Identify which cell holds the provided text, then report its (x, y) central coordinate. 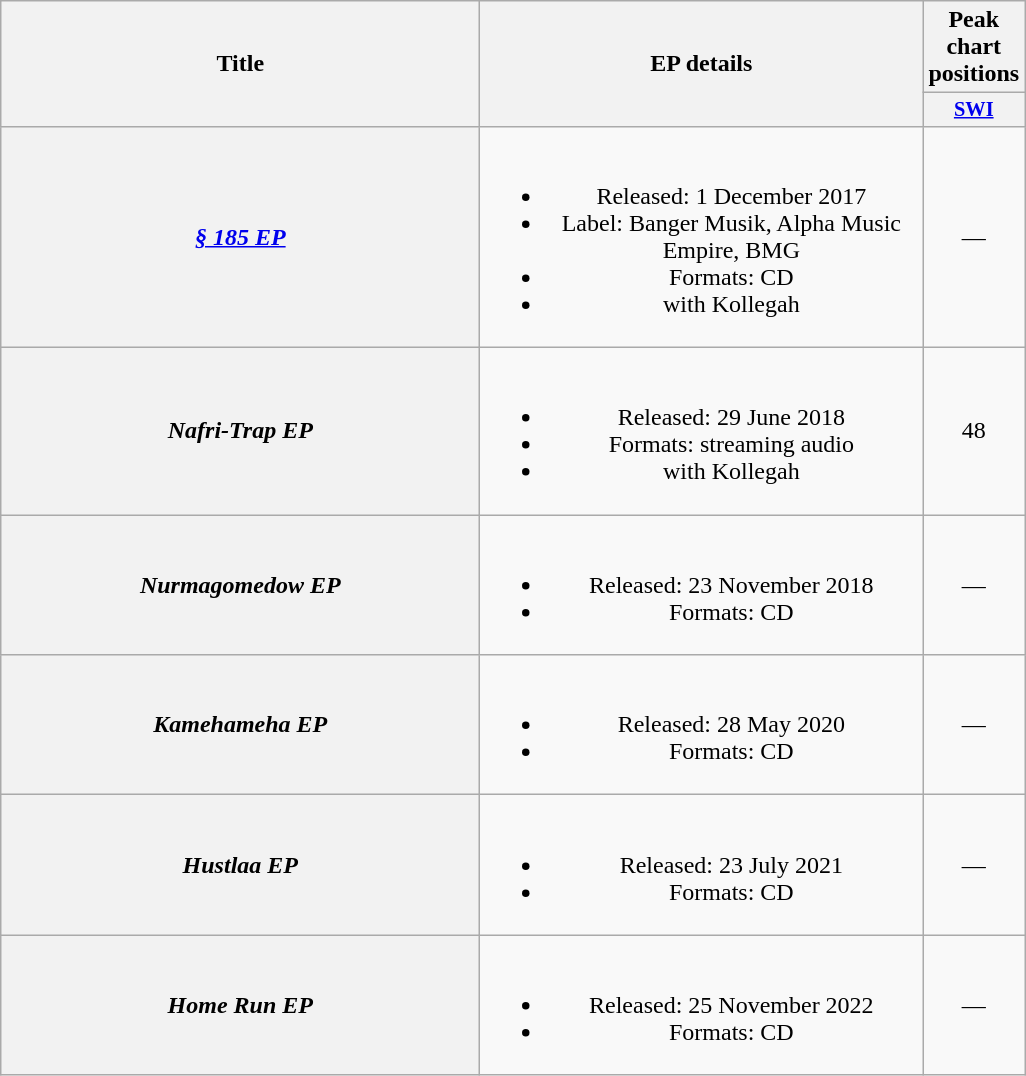
Title (240, 64)
Released: 23 July 2021Formats: CD (702, 865)
Released: 25 November 2022Formats: CD (702, 1005)
SWI (974, 110)
Nurmagomedow EP (240, 585)
Peak chart positions (974, 47)
Home Run EP (240, 1005)
§ 185 EP (240, 236)
Released: 29 June 2018Formats: streaming audiowith Kollegah (702, 432)
Nafri-Trap EP (240, 432)
Kamehameha EP (240, 725)
Released: 28 May 2020Formats: CD (702, 725)
Released: 23 November 2018Formats: CD (702, 585)
EP details (702, 64)
Hustlaa EP (240, 865)
Released: 1 December 2017Label: Banger Musik, Alpha Music Empire, BMGFormats: CDwith Kollegah (702, 236)
48 (974, 432)
